Identify which cell holds the provided text, then report its (x, y) central coordinate. 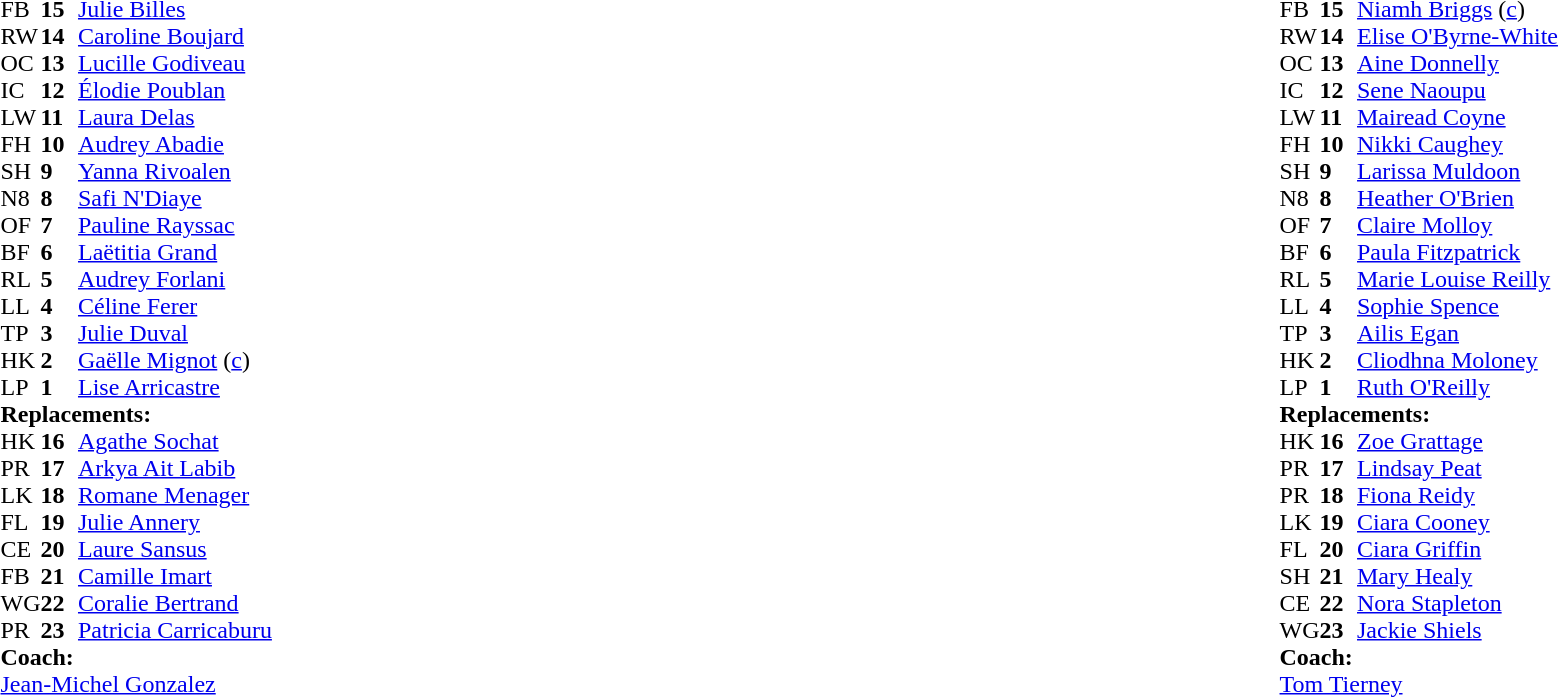
FB (20, 576)
Aine Donnelly (1458, 64)
Ciara Griffin (1458, 550)
Fiona Reidy (1458, 496)
Agathe Sochat (175, 442)
Gaëlle Mignot (c) (175, 360)
Audrey Abadie (175, 144)
Sene Naoupu (1458, 90)
Heather O'Brien (1458, 198)
Sophie Spence (1458, 306)
Zoe Grattage (1458, 442)
Lindsay Peat (1458, 468)
Laure Sansus (175, 550)
Patricia Carricaburu (175, 630)
Laëtitia Grand (175, 252)
Claire Molloy (1458, 226)
Mary Healy (1458, 576)
Nora Stapleton (1458, 604)
Mairead Coyne (1458, 118)
Romane Menager (175, 496)
Ciara Cooney (1458, 522)
Céline Ferer (175, 306)
Arkya Ait Labib (175, 468)
Pauline Rayssac (175, 226)
Élodie Poublan (175, 90)
Cliodhna Moloney (1458, 360)
Marie Louise Reilly (1458, 280)
Julie Annery (175, 522)
Nikki Caughey (1458, 144)
Caroline Boujard (175, 36)
Ruth O'Reilly (1458, 388)
Lucille Godiveau (175, 64)
Jean-Michel Gonzalez (136, 684)
Julie Duval (175, 334)
Coralie Bertrand (175, 604)
Camille Imart (175, 576)
Lise Arricastre (175, 388)
Audrey Forlani (175, 280)
Tom Tierney (1419, 684)
Ailis Egan (1458, 334)
Jackie Shiels (1458, 630)
Safi N'Diaye (175, 198)
Laura Delas (175, 118)
Yanna Rivoalen (175, 172)
Paula Fitzpatrick (1458, 252)
Elise O'Byrne-White (1458, 36)
Larissa Muldoon (1458, 172)
